Capture the cell that displays the provided text and extract its (x, y) central coordinate. 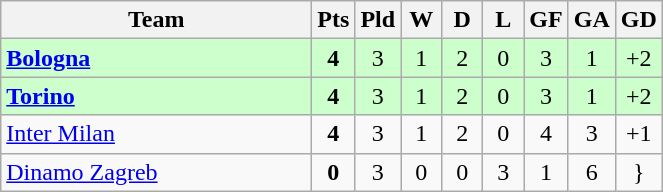
D (462, 20)
6 (592, 172)
+1 (638, 134)
L (504, 20)
Dinamo Zagreb (156, 172)
Inter Milan (156, 134)
Pts (334, 20)
GD (638, 20)
} (638, 172)
Team (156, 20)
Bologna (156, 58)
W (422, 20)
GA (592, 20)
Torino (156, 96)
Pld (378, 20)
GF (546, 20)
